From the cell containing the given text, extract its center point as [x, y] coordinate. 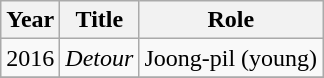
Role [231, 20]
2016 [30, 58]
Title [100, 20]
Joong-pil (young) [231, 58]
Detour [100, 58]
Year [30, 20]
